Identify which cell holds the provided text, then report its (x, y) central coordinate. 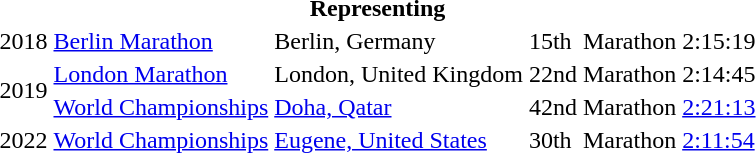
Doha, Qatar (399, 107)
42nd (552, 107)
London Marathon (161, 74)
15th (552, 41)
Berlin Marathon (161, 41)
World Championships (161, 107)
London, United Kingdom (399, 74)
Berlin, Germany (399, 41)
22nd (552, 74)
